For the text-containing cell, return its midpoint in (X, Y) coordinate format. 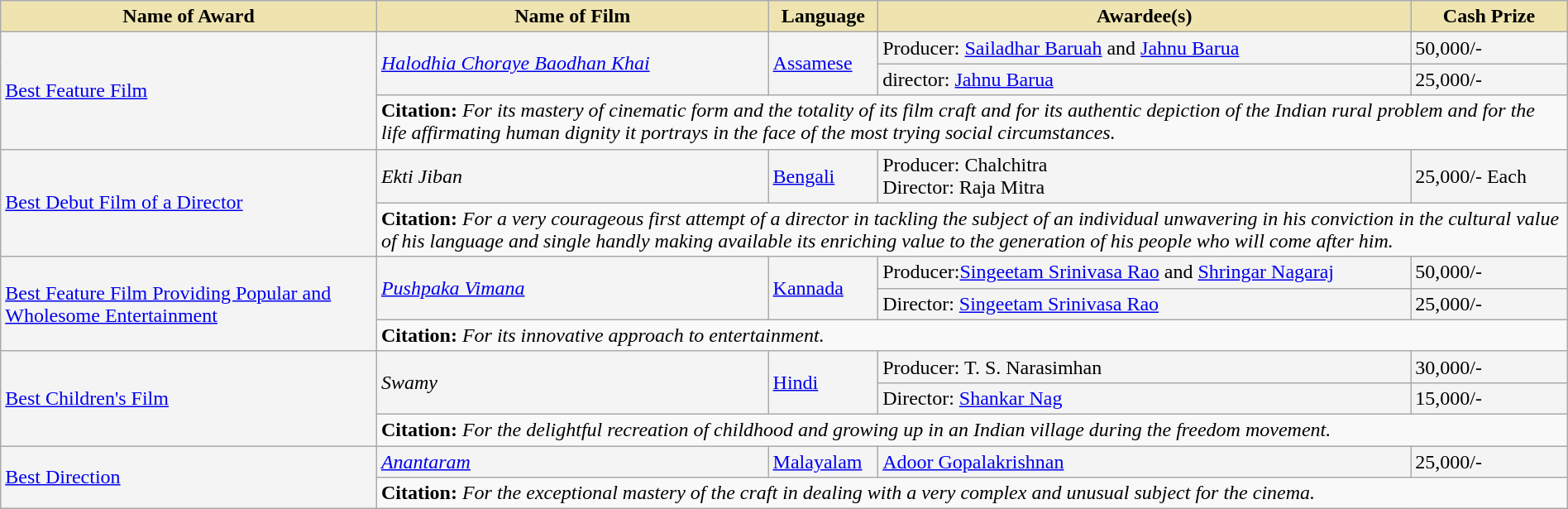
Best Feature Film (189, 91)
director: Jahnu Barua (1145, 79)
Bengali (824, 175)
Pushpaka Vimana (572, 288)
Name of Award (189, 17)
Citation: For the exceptional mastery of the craft in dealing with a very complex and unusual subject for the cinema. (972, 493)
Halodhia Choraye Baodhan Khai (572, 64)
Awardee(s) (1145, 17)
Assamese (824, 64)
Producer: T. S. Narasimhan (1145, 367)
Citation: For the delightful recreation of childhood and growing up in an Indian village during the freedom movement. (972, 430)
Best Children's Film (189, 398)
Best Feature Film Providing Popular and Wholesome Entertainment (189, 304)
Director: Shankar Nag (1145, 398)
Producer: Sailadhar Baruah and Jahnu Barua (1145, 48)
15,000/- (1489, 398)
Adoor Gopalakrishnan (1145, 461)
30,000/- (1489, 367)
Best Direction (189, 477)
Malayalam (824, 461)
Ekti Jiban (572, 175)
Citation: For its innovative approach to entertainment. (972, 335)
Language (824, 17)
Swamy (572, 382)
Anantaram (572, 461)
Kannada (824, 288)
Best Debut Film of a Director (189, 203)
Producer:Singeetam Srinivasa Rao and Shringar Nagaraj (1145, 272)
Name of Film (572, 17)
Producer: ChalchitraDirector: Raja Mitra (1145, 175)
25,000/- Each (1489, 175)
Cash Prize (1489, 17)
Hindi (824, 382)
Director: Singeetam Srinivasa Rao (1145, 304)
